Return the [X, Y] coordinate for the center point of the cell that contains the specified text.  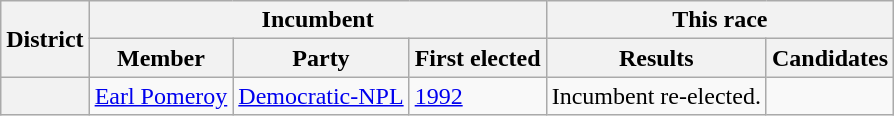
Democratic-NPL [321, 96]
This race [720, 20]
1992 [478, 96]
Member [161, 58]
Results [656, 58]
Incumbent re-elected. [656, 96]
Candidates [830, 58]
Earl Pomeroy [161, 96]
Incumbent [318, 20]
Party [321, 58]
First elected [478, 58]
District [45, 39]
